Search for the cell housing the specified text and yield its [X, Y] center coordinate. 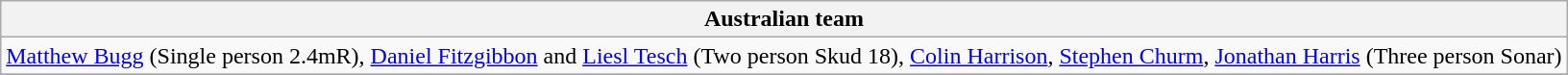
Australian team [784, 19]
